Determine the (x, y) coordinate at the center of the cell enclosing the given text.  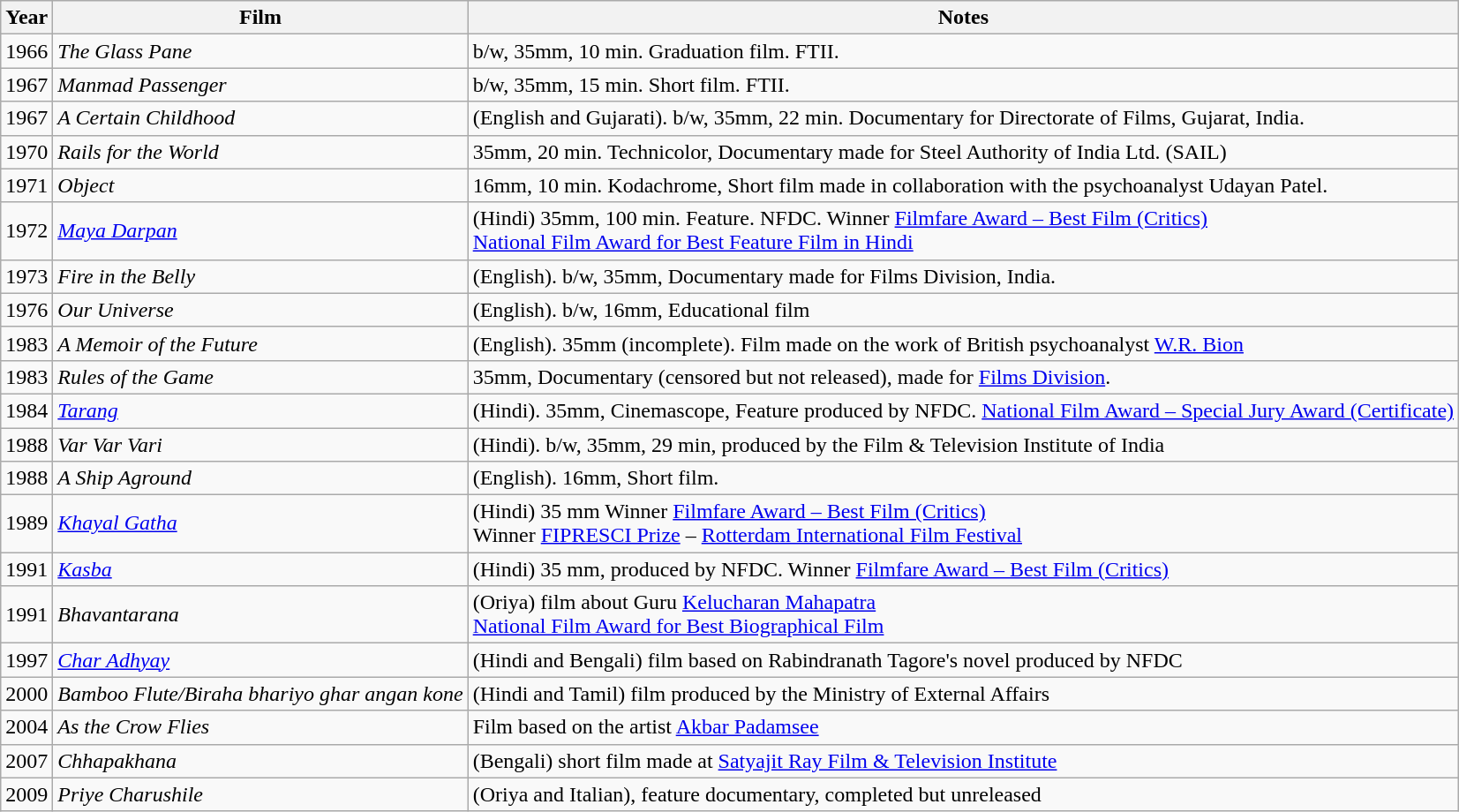
(English). 35mm (incomplete). Film made on the work of British psychoanalyst W.R. Bion (963, 343)
(Hindi and Bengali) film based on Rabindranath Tagore's novel produced by NFDC (963, 660)
(Hindi). 35mm, Cinemascope, Feature produced by NFDC. National Film Award – Special Jury Award (Certificate) (963, 410)
1972 (26, 231)
(Hindi). b/w, 35mm, 29 min, produced by the Film & Television Institute of India (963, 444)
Object (260, 185)
Film (260, 18)
(English). b/w, 16mm, Educational film (963, 310)
Manmad Passenger (260, 85)
2004 (26, 727)
1976 (26, 310)
(Hindi) 35 mm, produced by NFDC. Winner Filmfare Award – Best Film (Critics) (963, 569)
1984 (26, 410)
1973 (26, 276)
1971 (26, 185)
A Ship Aground (260, 478)
A Memoir of the Future (260, 343)
(Hindi) 35mm, 100 min. Feature. NFDC. Winner Filmfare Award – Best Film (Critics)National Film Award for Best Feature Film in Hindi (963, 231)
The Glass Pane (260, 51)
35mm, 20 min. Technicolor, Documentary made for Steel Authority of India Ltd. (SAIL) (963, 152)
Priye Charushile (260, 794)
35mm, Documentary (censored but not released), made for Films Division. (963, 377)
Notes (963, 18)
2009 (26, 794)
Bamboo Flute/Biraha bhariyo ghar angan kone (260, 694)
(English). 16mm, Short film. (963, 478)
Khayal Gatha (260, 524)
1997 (26, 660)
Film based on the artist Akbar Padamsee (963, 727)
1989 (26, 524)
(Hindi) 35 mm Winner Filmfare Award – Best Film (Critics)Winner FIPRESCI Prize – Rotterdam International Film Festival (963, 524)
Our Universe (260, 310)
Maya Darpan (260, 231)
2007 (26, 761)
1970 (26, 152)
Tarang (260, 410)
(English and Gujarati). b/w, 35mm, 22 min. Documentary for Directorate of Films, Gujarat, India. (963, 118)
b/w, 35mm, 15 min. Short film. FTII. (963, 85)
(Hindi and Tamil) film produced by the Ministry of External Affairs (963, 694)
Year (26, 18)
Kasba (260, 569)
2000 (26, 694)
(Oriya) film about Guru Kelucharan Mahapatra National Film Award for Best Biographical Film (963, 614)
16mm, 10 min. Kodachrome, Short film made in collaboration with the psychoanalyst Udayan Patel. (963, 185)
1966 (26, 51)
(Oriya and Italian), feature documentary, completed but unreleased (963, 794)
(Bengali) short film made at Satyajit Ray Film & Television Institute (963, 761)
As the Crow Flies (260, 727)
Fire in the Belly (260, 276)
Chhapakhana (260, 761)
Var Var Vari (260, 444)
Char Adhyay (260, 660)
Rules of the Game (260, 377)
b/w, 35mm, 10 min. Graduation film. FTII. (963, 51)
Rails for the World (260, 152)
A Certain Childhood (260, 118)
(English). b/w, 35mm, Documentary made for Films Division, India. (963, 276)
Bhavantarana (260, 614)
